For the text-containing cell, return its midpoint in [X, Y] coordinate format. 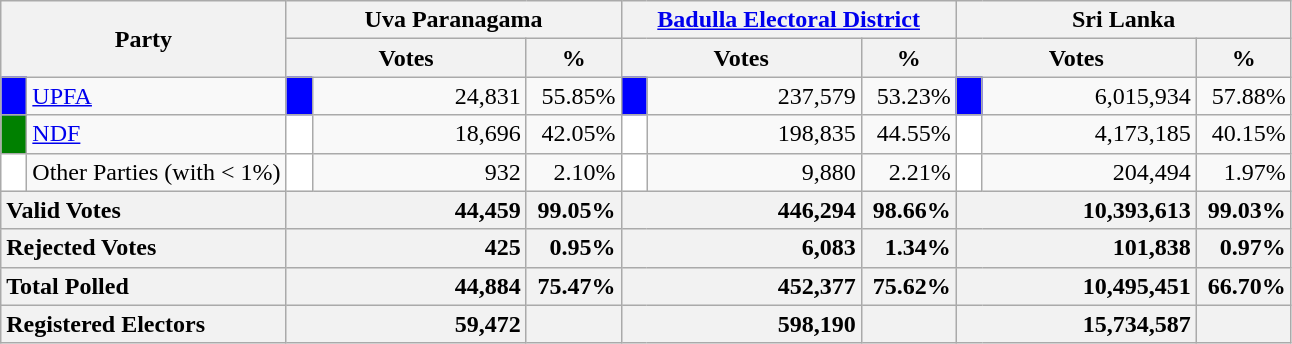
Badulla Electoral District [788, 20]
Party [144, 39]
99.05% [574, 210]
4,173,185 [1089, 134]
425 [406, 248]
66.70% [1244, 286]
15,734,587 [1076, 324]
10,393,613 [1076, 210]
42.05% [574, 134]
446,294 [741, 210]
204,494 [1089, 172]
452,377 [741, 286]
53.23% [908, 96]
101,838 [1076, 248]
198,835 [754, 134]
1.34% [908, 248]
10,495,451 [1076, 286]
99.03% [1244, 210]
1.97% [1244, 172]
Total Polled [144, 286]
18,696 [419, 134]
Uva Paranagama [454, 20]
Valid Votes [144, 210]
2.10% [574, 172]
Other Parties (with < 1%) [156, 172]
44,884 [406, 286]
0.97% [1244, 248]
55.85% [574, 96]
75.62% [908, 286]
44,459 [406, 210]
6,015,934 [1089, 96]
57.88% [1244, 96]
6,083 [741, 248]
Registered Electors [144, 324]
Sri Lanka [1124, 20]
44.55% [908, 134]
40.15% [1244, 134]
98.66% [908, 210]
598,190 [741, 324]
24,831 [419, 96]
2.21% [908, 172]
9,880 [754, 172]
932 [419, 172]
NDF [156, 134]
UPFA [156, 96]
75.47% [574, 286]
0.95% [574, 248]
237,579 [754, 96]
Rejected Votes [144, 248]
59,472 [406, 324]
